Search for the cell housing the specified text and yield its [X, Y] center coordinate. 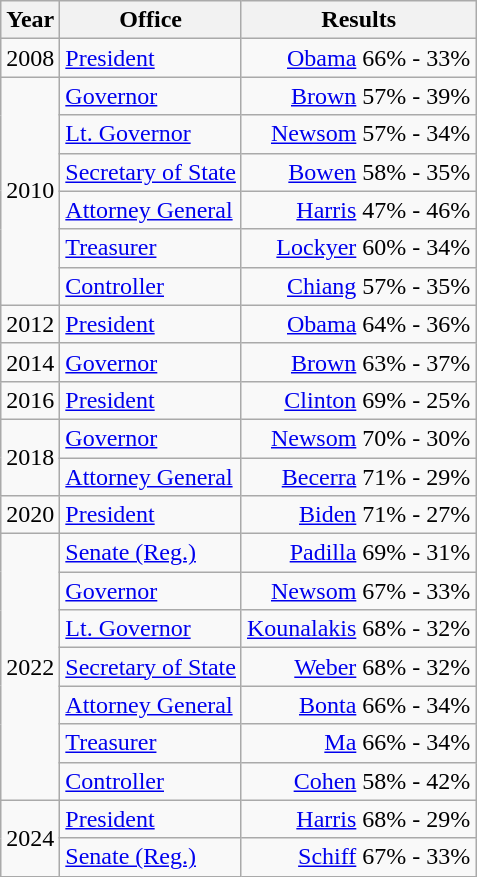
Clinton 69% - 25% [358, 400]
Lockyer 60% - 34% [358, 248]
2014 [30, 362]
Bowen 58% - 35% [358, 172]
2012 [30, 324]
Weber 68% - 32% [358, 667]
Bonta 66% - 34% [358, 705]
Newsom 57% - 34% [358, 134]
Biden 71% - 27% [358, 515]
2022 [30, 667]
Office [151, 20]
Padilla 69% - 31% [358, 553]
Harris 47% - 46% [358, 210]
Schiff 67% - 33% [358, 857]
Obama 64% - 36% [358, 324]
Cohen 58% - 42% [358, 781]
2010 [30, 191]
2018 [30, 457]
2016 [30, 400]
Chiang 57% - 35% [358, 286]
Obama 66% - 33% [358, 58]
Year [30, 20]
Ma 66% - 34% [358, 743]
Brown 63% - 37% [358, 362]
2024 [30, 838]
Results [358, 20]
Newsom 67% - 33% [358, 591]
2008 [30, 58]
Newsom 70% - 30% [358, 438]
Brown 57% - 39% [358, 96]
Kounalakis 68% - 32% [358, 629]
Harris 68% - 29% [358, 819]
Becerra 71% - 29% [358, 477]
2020 [30, 515]
